Output the [X, Y] coordinate of the center of the cell containing the given text.  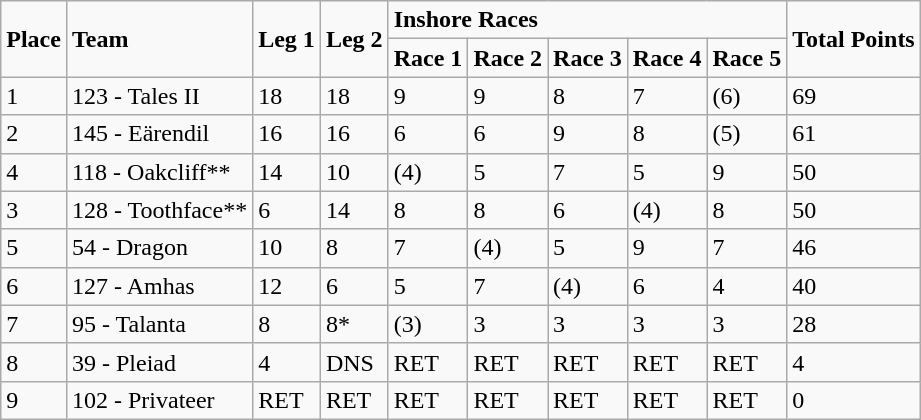
DNS [354, 362]
102 - Privateer [159, 400]
Race 2 [508, 58]
8* [354, 324]
(6) [747, 96]
123 - Tales II [159, 96]
0 [854, 400]
Inshore Races [588, 20]
95 - Talanta [159, 324]
Race 3 [588, 58]
Race 4 [667, 58]
145 - Eärendil [159, 134]
(5) [747, 134]
28 [854, 324]
Race 1 [428, 58]
128 - Toothface** [159, 210]
127 - Amhas [159, 286]
69 [854, 96]
Leg 2 [354, 39]
1 [34, 96]
39 - Pleiad [159, 362]
Race 5 [747, 58]
12 [287, 286]
Team [159, 39]
46 [854, 248]
54 - Dragon [159, 248]
118 - Oakcliff** [159, 172]
Leg 1 [287, 39]
61 [854, 134]
(3) [428, 324]
2 [34, 134]
Total Points [854, 39]
40 [854, 286]
Place [34, 39]
